Capture the cell that displays the provided text and extract its [x, y] central coordinate. 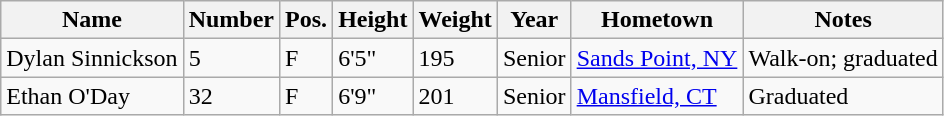
32 [231, 96]
Name [92, 20]
Graduated [843, 96]
Sands Point, NY [657, 58]
Dylan Sinnickson [92, 58]
Pos. [306, 20]
Hometown [657, 20]
Height [373, 20]
6'9" [373, 96]
Ethan O'Day [92, 96]
201 [455, 96]
5 [231, 58]
6'5" [373, 58]
195 [455, 58]
Mansfield, CT [657, 96]
Weight [455, 20]
Notes [843, 20]
Year [534, 20]
Number [231, 20]
Walk-on; graduated [843, 58]
